Pinpoint the cell where the given text exists, returning its [x, y] midpoint coordinate. 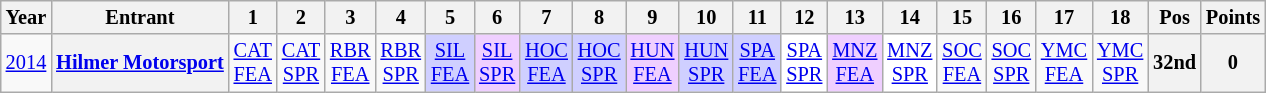
MNZFEA [854, 63]
HUNFEA [653, 63]
YMCSPR [1120, 63]
Year [26, 17]
2014 [26, 63]
SOCFEA [962, 63]
SOCSPR [1012, 63]
2 [301, 17]
4 [400, 17]
CATSPR [301, 63]
1 [253, 17]
SILFEA [450, 63]
SPAFEA [757, 63]
5 [450, 17]
SPASPR [804, 63]
Pos [1174, 17]
8 [600, 17]
7 [546, 17]
3 [350, 17]
11 [757, 17]
RBRSPR [400, 63]
12 [804, 17]
9 [653, 17]
14 [910, 17]
32nd [1174, 63]
HUNSPR [706, 63]
0 [1233, 63]
Hilmer Motorsport [140, 63]
MNZSPR [910, 63]
CATFEA [253, 63]
10 [706, 17]
Points [1233, 17]
SILSPR [497, 63]
6 [497, 17]
18 [1120, 17]
15 [962, 17]
YMCFEA [1064, 63]
HOCFEA [546, 63]
17 [1064, 17]
16 [1012, 17]
13 [854, 17]
Entrant [140, 17]
RBRFEA [350, 63]
HOCSPR [600, 63]
